Return (x, y) of the center of cell containing provided text 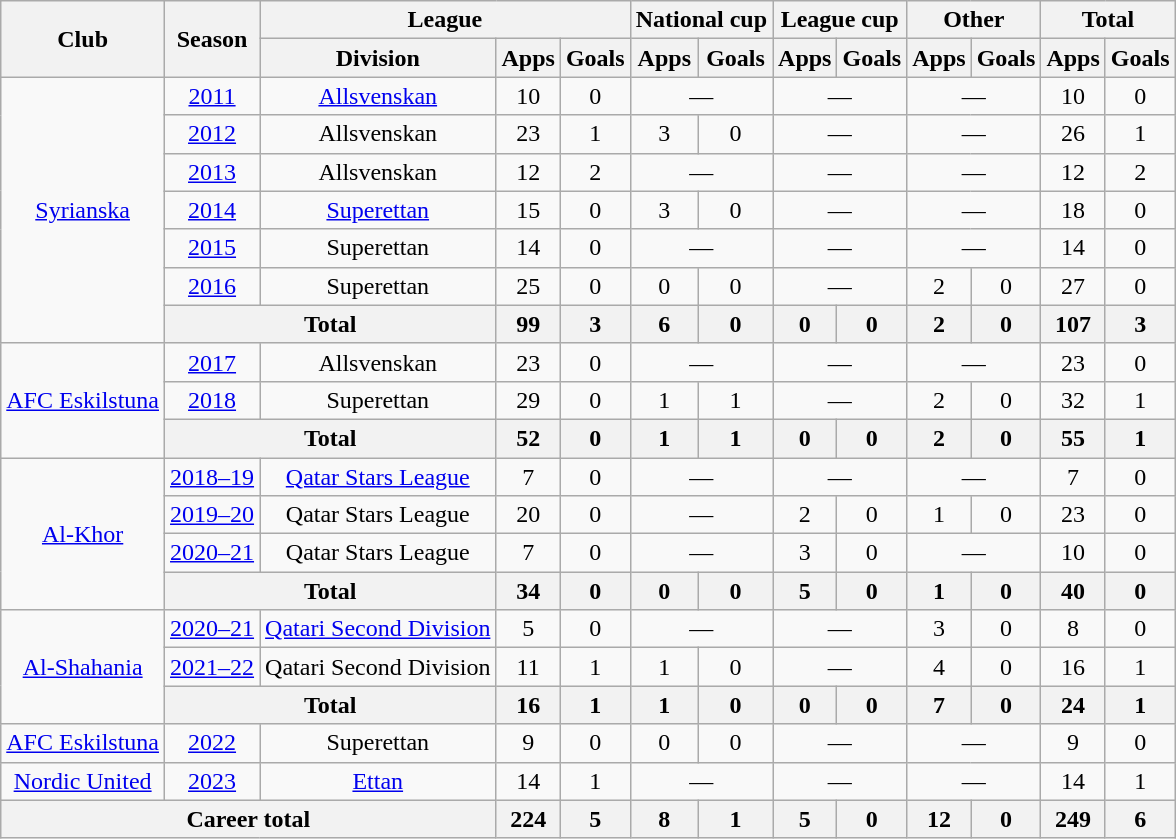
27 (1073, 286)
Season (212, 39)
29 (528, 400)
League (446, 20)
Ettan (378, 781)
11 (528, 667)
Nordic United (83, 781)
20 (528, 515)
25 (528, 286)
2018–19 (212, 477)
2013 (212, 172)
52 (528, 438)
2019–20 (212, 515)
2015 (212, 248)
2011 (212, 96)
Career total (248, 819)
26 (1073, 134)
Syrianska (83, 210)
National cup (701, 20)
249 (1073, 819)
2012 (212, 134)
2023 (212, 781)
18 (1073, 210)
League cup (840, 20)
2014 (212, 210)
Other (974, 20)
2018 (212, 400)
4 (939, 667)
34 (528, 591)
32 (1073, 400)
15 (528, 210)
40 (1073, 591)
Al-Khor (83, 534)
2022 (212, 743)
24 (1073, 705)
2017 (212, 362)
99 (528, 324)
Division (378, 58)
107 (1073, 324)
2016 (212, 286)
Al-Shahania (83, 667)
2021–22 (212, 667)
224 (528, 819)
Club (83, 39)
55 (1073, 438)
